Scan for the cell matching the given text and deliver its (x, y) coordinate at center. 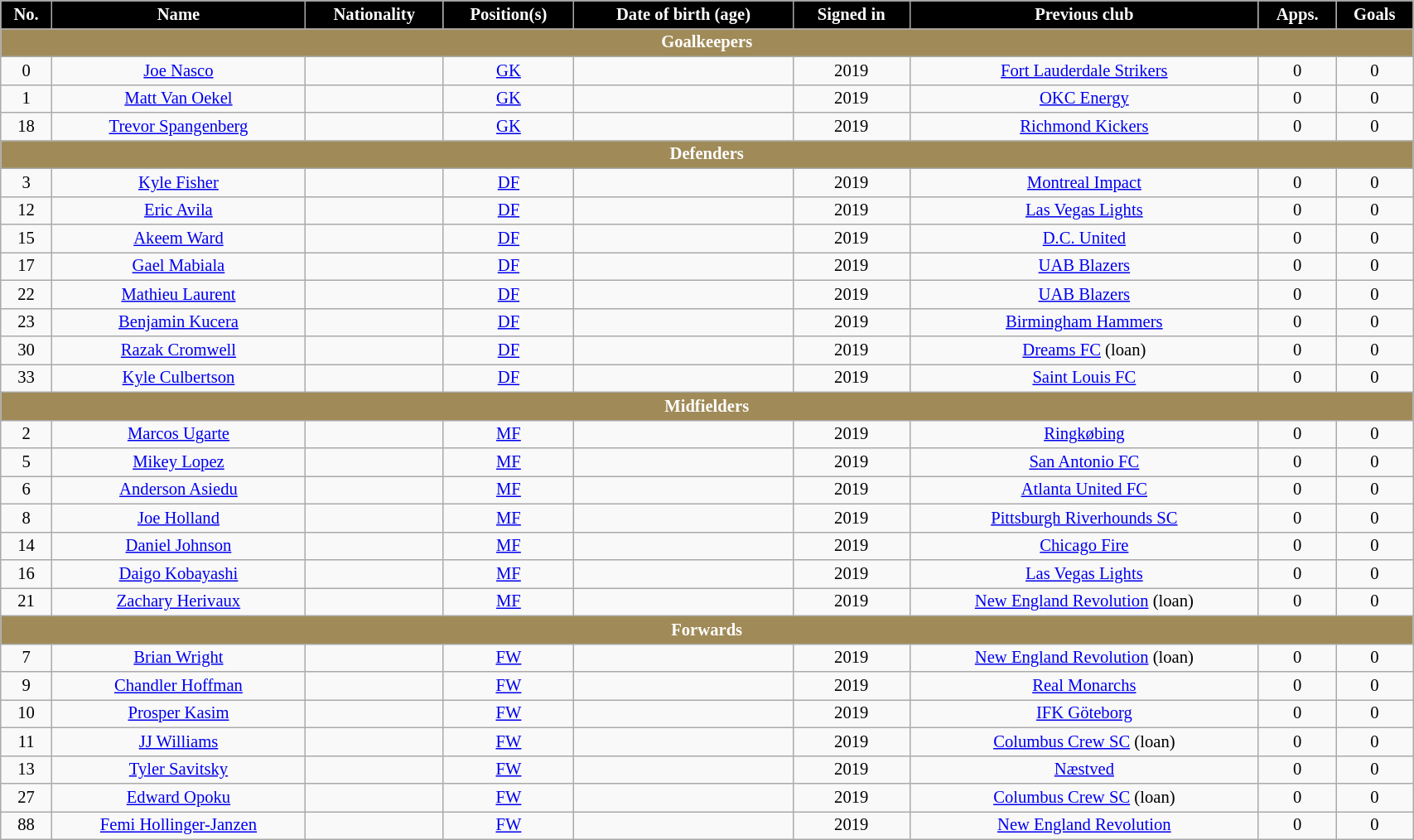
Joe Holland (178, 518)
1 (27, 99)
Signed in (852, 14)
No. (27, 14)
Real Monarchs (1083, 685)
21 (27, 601)
Daigo Kobayashi (178, 574)
Midfielders (707, 406)
Montreal Impact (1083, 182)
Name (178, 14)
Femi Hollinger-Janzen (178, 825)
Birmingham Hammers (1083, 322)
6 (27, 490)
17 (27, 266)
Defenders (707, 154)
Mikey Lopez (178, 461)
16 (27, 574)
Tyler Savitsky (178, 770)
Brian Wright (178, 658)
Position(s) (509, 14)
Apps. (1297, 14)
Chandler Hoffman (178, 685)
Mathieu Laurent (178, 294)
18 (27, 127)
Fort Lauderdale Strikers (1083, 70)
Saint Louis FC (1083, 378)
Marcos Ugarte (178, 434)
3 (27, 182)
Richmond Kickers (1083, 127)
Kyle Fisher (178, 182)
30 (27, 350)
9 (27, 685)
Pittsburgh Riverhounds SC (1083, 518)
Edward Opoku (178, 798)
OKC Energy (1083, 99)
14 (27, 546)
Joe Nasco (178, 70)
Ringkøbing (1083, 434)
D.C. United (1083, 238)
Gael Mabiala (178, 266)
33 (27, 378)
Razak Cromwell (178, 350)
Goals (1375, 14)
Benjamin Kucera (178, 322)
Trevor Spangenberg (178, 127)
Matt Van Oekel (178, 99)
Anderson Asiedu (178, 490)
Akeem Ward (178, 238)
23 (27, 322)
San Antonio FC (1083, 461)
Kyle Culbertson (178, 378)
11 (27, 741)
Forwards (707, 630)
Atlanta United FC (1083, 490)
Dreams FC (loan) (1083, 350)
Daniel Johnson (178, 546)
Chicago Fire (1083, 546)
8 (27, 518)
5 (27, 461)
Prosper Kasim (178, 713)
Nationality (374, 14)
27 (27, 798)
88 (27, 825)
Næstved (1083, 770)
Eric Avila (178, 210)
2 (27, 434)
JJ Williams (178, 741)
Goalkeepers (707, 42)
Zachary Herivaux (178, 601)
15 (27, 238)
Date of birth (age) (683, 14)
New England Revolution (1083, 825)
7 (27, 658)
10 (27, 713)
22 (27, 294)
IFK Göteborg (1083, 713)
Previous club (1083, 14)
12 (27, 210)
13 (27, 770)
